Capture the cell that displays the provided text and extract its (x, y) central coordinate. 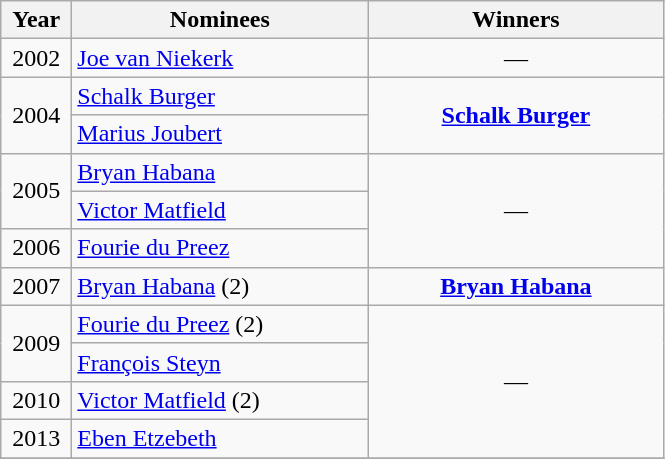
Eben Etzebeth (220, 438)
François Steyn (220, 362)
2009 (36, 343)
Marius Joubert (220, 134)
2013 (36, 438)
Victor Matfield (2) (220, 400)
2007 (36, 286)
Fourie du Preez (220, 248)
Year (36, 20)
Fourie du Preez (2) (220, 324)
2005 (36, 191)
Bryan Habana (2) (220, 286)
Nominees (220, 20)
2002 (36, 58)
2010 (36, 400)
Winners (516, 20)
2004 (36, 115)
Victor Matfield (220, 210)
2006 (36, 248)
Joe van Niekerk (220, 58)
